Locate the cell with the specified text and output its [X, Y] center coordinate. 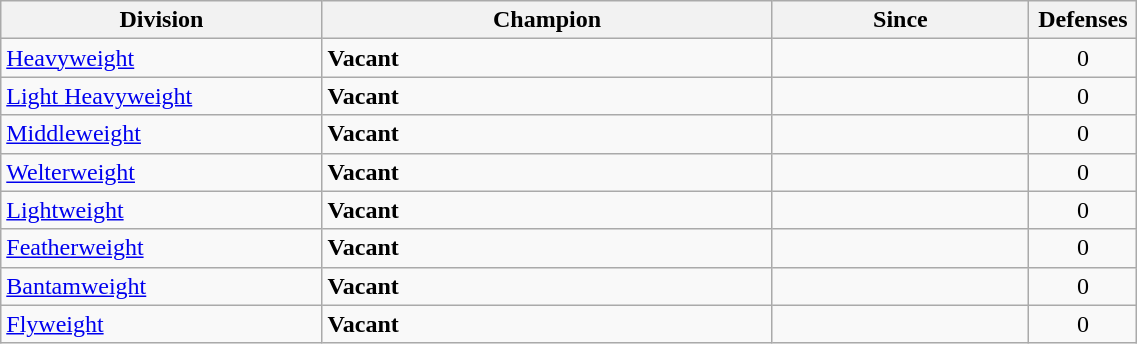
Since [900, 20]
Light Heavyweight [162, 96]
Middleweight [162, 134]
Featherweight [162, 248]
Welterweight [162, 172]
Lightweight [162, 210]
Heavyweight [162, 58]
Bantamweight [162, 286]
Defenses [1083, 20]
Division [162, 20]
Champion [547, 20]
Flyweight [162, 324]
